Output the [x, y] coordinate of the center of the cell containing the given text.  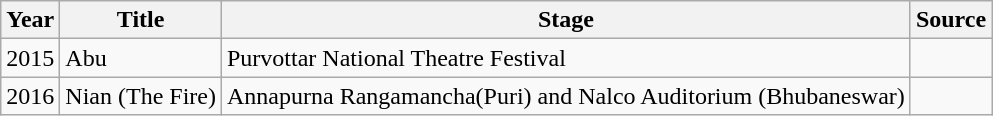
Stage [566, 20]
Nian (The Fire) [141, 96]
Source [950, 20]
Title [141, 20]
Abu [141, 58]
Year [30, 20]
2016 [30, 96]
Annapurna Rangamancha(Puri) and Nalco Auditorium (Bhubaneswar) [566, 96]
2015 [30, 58]
Purvottar National Theatre Festival [566, 58]
